Locate the cell with the specified text and output its [x, y] center coordinate. 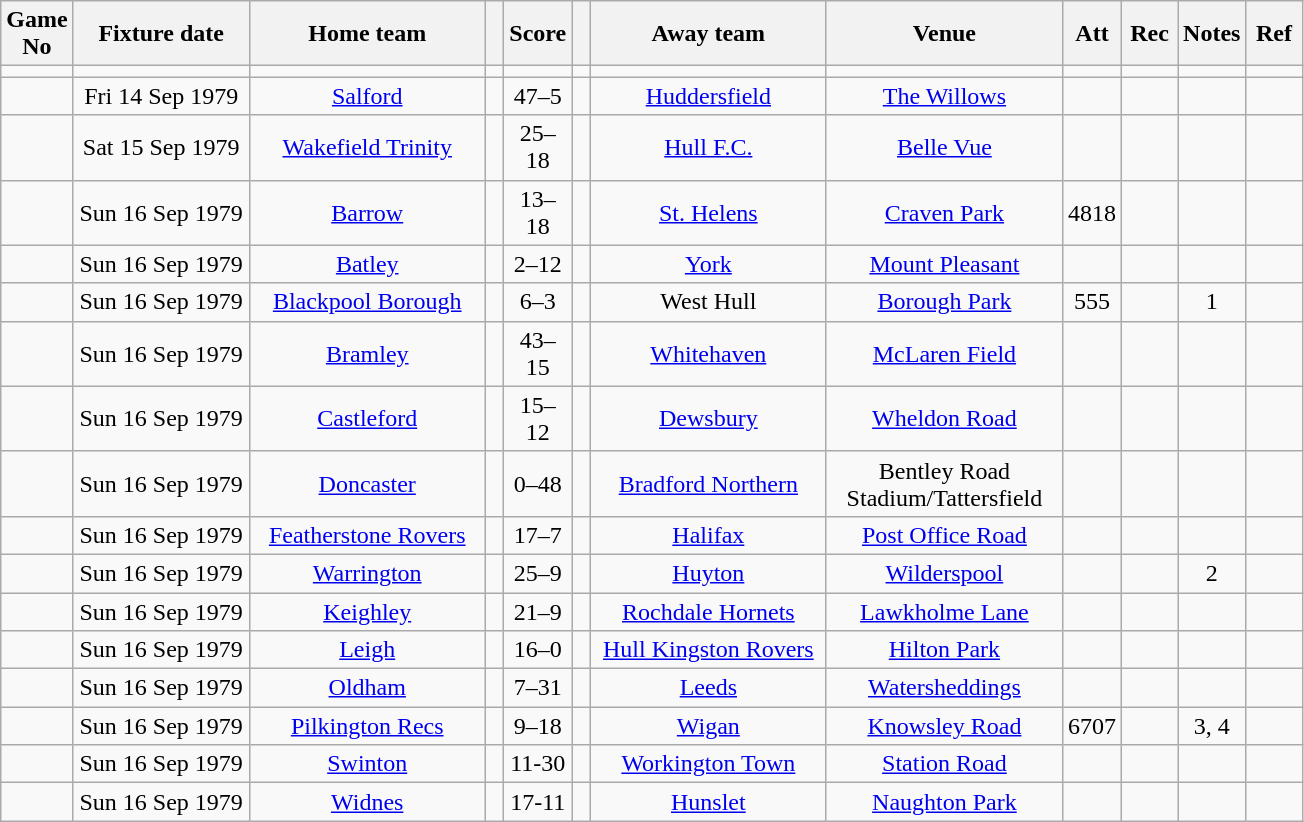
Hull F.C. [708, 148]
15–12 [538, 418]
Fri 14 Sep 1979 [161, 96]
Dewsbury [708, 418]
43–15 [538, 354]
Bradford Northern [708, 484]
2–12 [538, 264]
Huddersfield [708, 96]
3, 4 [1212, 726]
St. Helens [708, 212]
Salford [367, 96]
25–9 [538, 573]
Hunslet [708, 802]
Lawkholme Lane [944, 611]
21–9 [538, 611]
West Hull [708, 302]
Post Office Road [944, 535]
11-30 [538, 764]
13–18 [538, 212]
Oldham [367, 688]
Rec [1150, 34]
Batley [367, 264]
Att [1092, 34]
Huyton [708, 573]
6–3 [538, 302]
Whitehaven [708, 354]
Station Road [944, 764]
25–18 [538, 148]
The Willows [944, 96]
Pilkington Recs [367, 726]
Halifax [708, 535]
York [708, 264]
Naughton Park [944, 802]
6707 [1092, 726]
Widnes [367, 802]
Mount Pleasant [944, 264]
Score [538, 34]
Wilderspool [944, 573]
Warrington [367, 573]
Borough Park [944, 302]
Leeds [708, 688]
Barrow [367, 212]
McLaren Field [944, 354]
4818 [1092, 212]
Workington Town [708, 764]
1 [1212, 302]
7–31 [538, 688]
Sat 15 Sep 1979 [161, 148]
Rochdale Hornets [708, 611]
Bentley Road Stadium/Tattersfield [944, 484]
16–0 [538, 650]
Castleford [367, 418]
2 [1212, 573]
Wigan [708, 726]
Swinton [367, 764]
Bramley [367, 354]
Home team [367, 34]
Ref [1274, 34]
Hull Kingston Rovers [708, 650]
Doncaster [367, 484]
Featherstone Rovers [367, 535]
Notes [1212, 34]
17–7 [538, 535]
0–48 [538, 484]
Knowsley Road [944, 726]
Venue [944, 34]
47–5 [538, 96]
Blackpool Borough [367, 302]
Wheldon Road [944, 418]
Watersheddings [944, 688]
Leigh [367, 650]
9–18 [538, 726]
Fixture date [161, 34]
555 [1092, 302]
17-11 [538, 802]
Game No [37, 34]
Hilton Park [944, 650]
Belle Vue [944, 148]
Craven Park [944, 212]
Away team [708, 34]
Wakefield Trinity [367, 148]
Keighley [367, 611]
